Return the [X, Y] coordinate for the center point of the cell that contains the specified text.  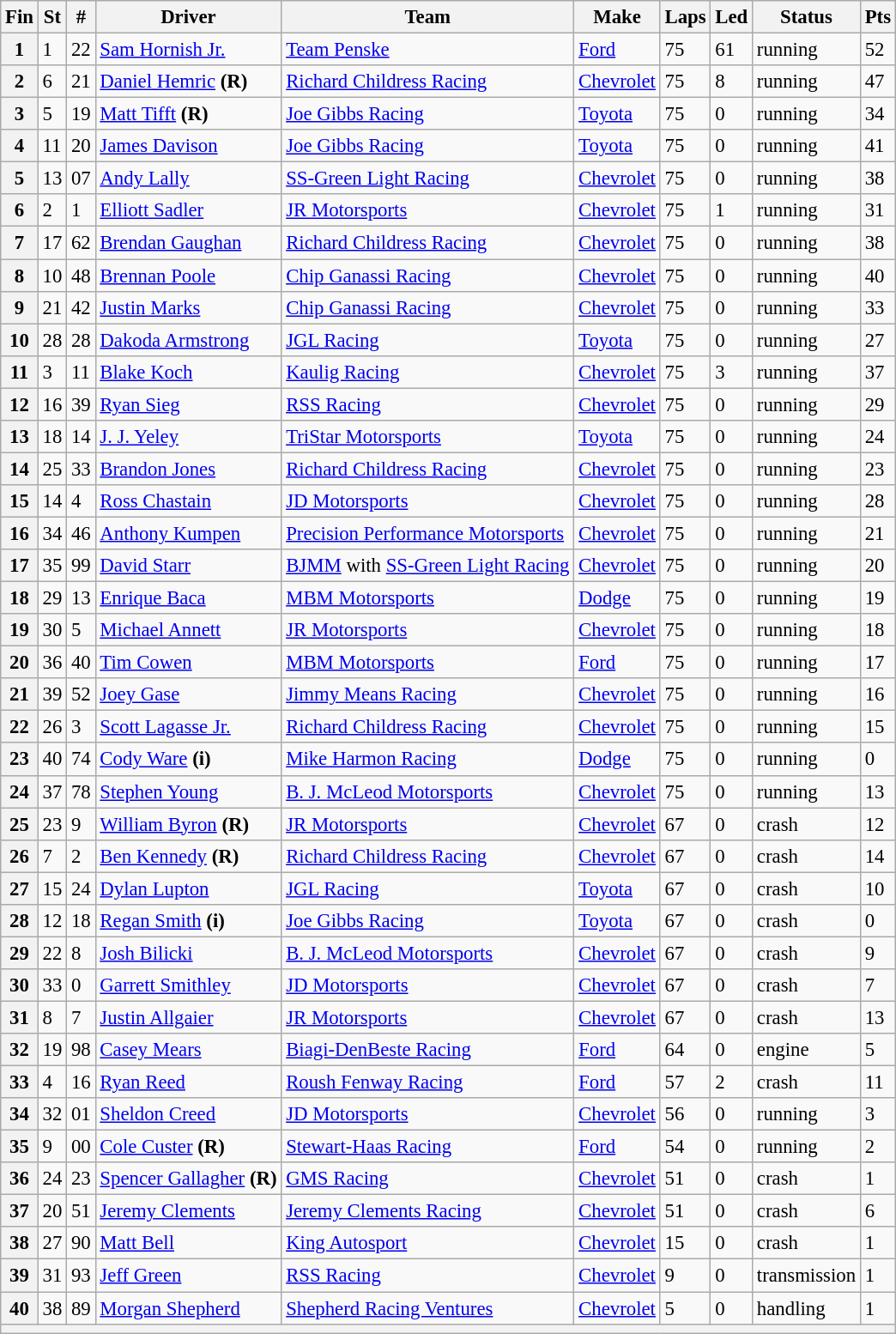
# [81, 17]
Ben Kennedy (R) [189, 856]
Justin Allgaier [189, 1017]
Enrique Baca [189, 598]
Jimmy Means Racing [427, 694]
Sheldon Creed [189, 1114]
Status [807, 17]
Ryan Reed [189, 1082]
00 [81, 1147]
Matt Bell [189, 1244]
48 [81, 276]
Pts [877, 17]
Sam Hornish Jr. [189, 50]
Ross Chastain [189, 501]
42 [81, 307]
David Starr [189, 566]
Josh Bilicki [189, 953]
transmission [807, 1276]
Brendan Gaughan [189, 243]
BJMM with SS-Green Light Racing [427, 566]
Blake Koch [189, 372]
Mike Harmon Racing [427, 760]
Daniel Hemric (R) [189, 82]
Driver [189, 17]
Cody Ware (i) [189, 760]
Team Penske [427, 50]
Team [427, 17]
Justin Marks [189, 307]
Led [731, 17]
Matt Tifft (R) [189, 114]
54 [685, 1147]
Michael Annett [189, 630]
SS-Green Light Racing [427, 179]
Jeremy Clements Racing [427, 1211]
Stewart-Haas Racing [427, 1147]
Make [617, 17]
07 [81, 179]
56 [685, 1114]
74 [81, 760]
Biagi-DenBeste Racing [427, 1050]
Stephen Young [189, 791]
engine [807, 1050]
Garrett Smithley [189, 985]
handling [807, 1308]
Morgan Shepherd [189, 1308]
61 [731, 50]
J. J. Yeley [189, 437]
Anthony Kumpen [189, 533]
Regan Smith (i) [189, 921]
Elliott Sadler [189, 210]
Ryan Sieg [189, 404]
89 [81, 1308]
Fin [20, 17]
GMS Racing [427, 1179]
Precision Performance Motorsports [427, 533]
TriStar Motorsports [427, 437]
St [51, 17]
90 [81, 1244]
Jeff Green [189, 1276]
Jeremy Clements [189, 1211]
Brandon Jones [189, 469]
57 [685, 1082]
62 [81, 243]
01 [81, 1114]
Dylan Lupton [189, 888]
41 [877, 146]
99 [81, 566]
Roush Fenway Racing [427, 1082]
Joey Gase [189, 694]
Brennan Poole [189, 276]
King Autosport [427, 1244]
47 [877, 82]
Casey Mears [189, 1050]
Laps [685, 17]
James Davison [189, 146]
Scott Lagasse Jr. [189, 727]
Dakoda Armstrong [189, 340]
Cole Custer (R) [189, 1147]
64 [685, 1050]
William Byron (R) [189, 824]
78 [81, 791]
Kaulig Racing [427, 372]
Shepherd Racing Ventures [427, 1308]
98 [81, 1050]
93 [81, 1276]
Tim Cowen [189, 663]
Andy Lally [189, 179]
46 [81, 533]
Spencer Gallagher (R) [189, 1179]
